Provide the [X, Y] coordinate of the cell's center where the given text is located.  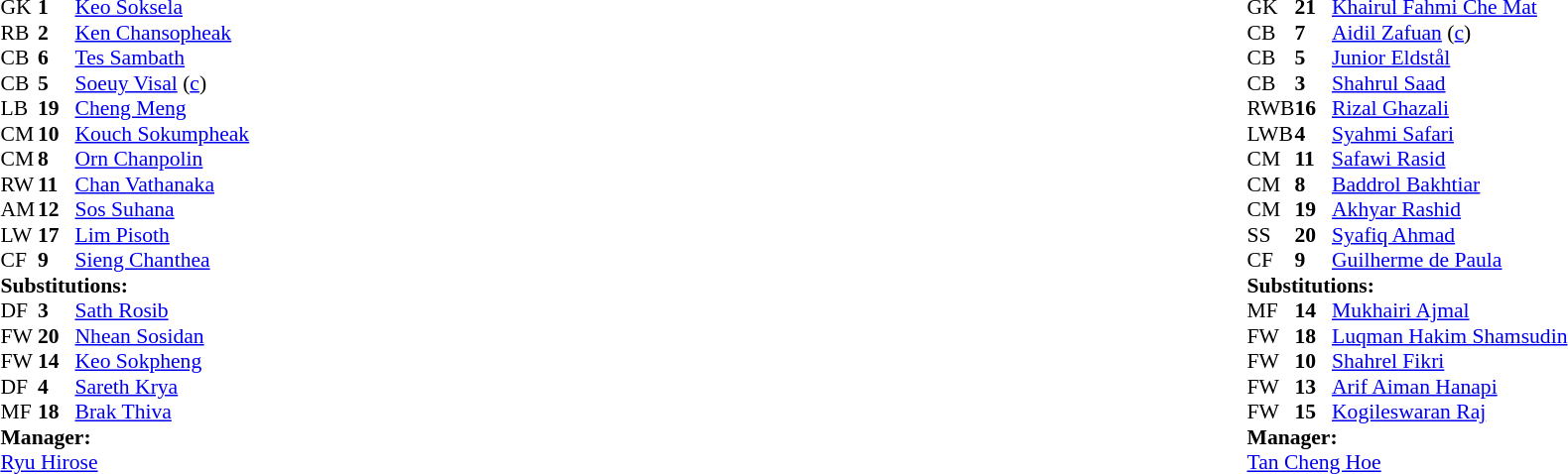
LWB [1271, 134]
13 [1314, 387]
Rizal Ghazali [1449, 108]
AM [19, 209]
6 [57, 59]
Sath Rosib [163, 310]
Ken Chansopheak [163, 33]
16 [1314, 108]
Luqman Hakim Shamsudin [1449, 336]
LW [19, 235]
Sieng Chanthea [163, 261]
12 [57, 209]
Lim Pisoth [163, 235]
Baddrol Bakhtiar [1449, 184]
2 [57, 33]
Shahrul Saad [1449, 83]
Soeuy Visal (c) [163, 83]
17 [57, 235]
Akhyar Rashid [1449, 209]
Chan Vathanaka [163, 184]
Syafiq Ahmad [1449, 235]
Orn Chanpolin [163, 160]
15 [1314, 412]
Sos Suhana [163, 209]
Junior Eldstål [1449, 59]
SS [1271, 235]
Nhean Sosidan [163, 336]
LB [19, 108]
Safawi Rasid [1449, 160]
Syahmi Safari [1449, 134]
Keo Sokpheng [163, 362]
7 [1314, 33]
Kogileswaran Raj [1449, 412]
RB [19, 33]
Arif Aiman Hanapi [1449, 387]
Aidil Zafuan (c) [1449, 33]
Guilherme de Paula [1449, 261]
Shahrel Fikri [1449, 362]
Mukhairi Ajmal [1449, 310]
RWB [1271, 108]
Brak Thiva [163, 412]
Cheng Meng [163, 108]
Kouch Sokumpheak [163, 134]
Tes Sambath [163, 59]
Sareth Krya [163, 387]
RW [19, 184]
